For the text-containing cell, return its midpoint in (x, y) coordinate format. 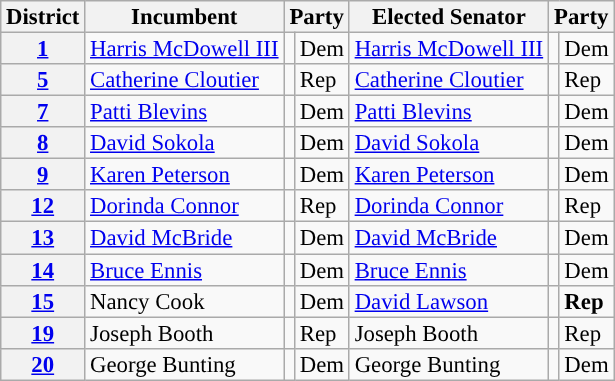
Elected Senator (448, 17)
District (43, 17)
20 (43, 364)
7 (43, 112)
14 (43, 270)
5 (43, 80)
1 (43, 49)
12 (43, 206)
8 (43, 143)
Nancy Cook (184, 301)
13 (43, 238)
Incumbent (184, 17)
15 (43, 301)
David Lawson (448, 301)
19 (43, 333)
9 (43, 175)
